Pinpoint the cell where the given text exists, returning its [x, y] midpoint coordinate. 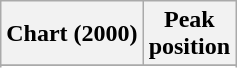
Peakposition [189, 34]
Chart (2000) [72, 34]
